Capture the cell that displays the provided text and extract its (x, y) central coordinate. 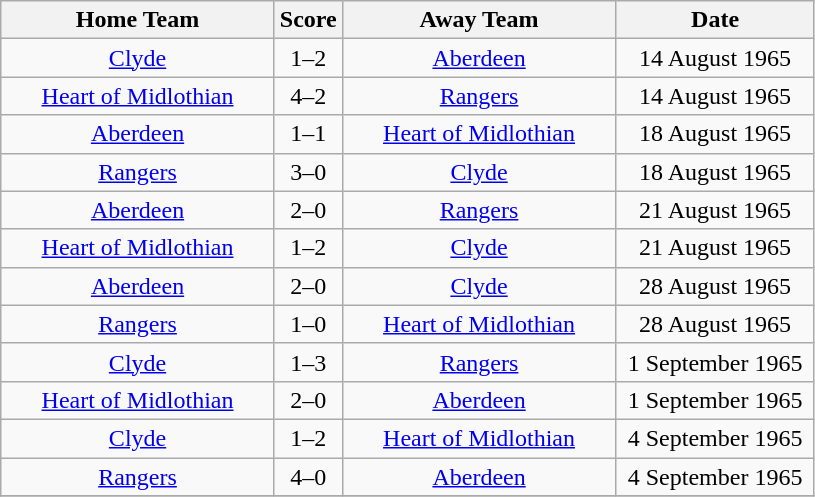
1–1 (308, 134)
4–0 (308, 477)
1–0 (308, 324)
Away Team (479, 20)
Score (308, 20)
3–0 (308, 172)
1–3 (308, 362)
Date (716, 20)
4–2 (308, 96)
Home Team (138, 20)
